Identify which cell holds the provided text, then report its (x, y) central coordinate. 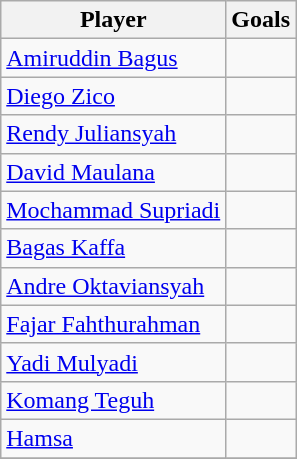
Player (114, 20)
Goals (261, 20)
Mochammad Supriadi (114, 210)
Diego Zico (114, 96)
Rendy Juliansyah (114, 134)
Fajar Fahthurahman (114, 324)
Bagas Kaffa (114, 248)
Hamsa (114, 438)
Amiruddin Bagus (114, 58)
Andre Oktaviansyah (114, 286)
David Maulana (114, 172)
Yadi Mulyadi (114, 362)
Komang Teguh (114, 400)
